Find where the given text appears and provide that cell's center as (X, Y) coordinate. 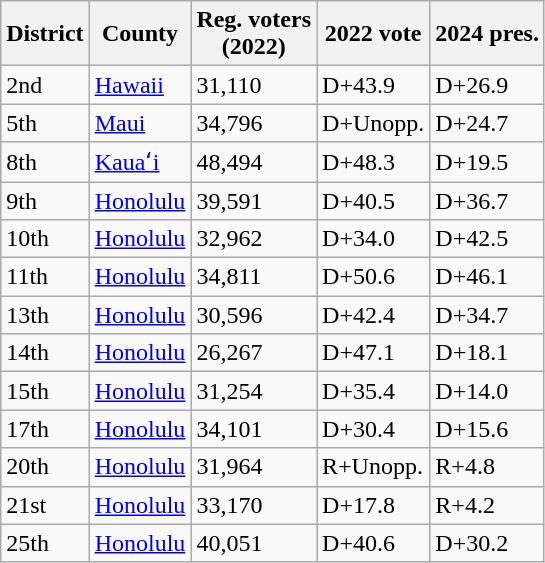
Maui (140, 123)
2024 pres. (488, 34)
14th (45, 353)
Reg. voters(2022) (254, 34)
D+46.1 (488, 277)
District (45, 34)
D+14.0 (488, 391)
D+34.7 (488, 315)
D+40.6 (374, 543)
11th (45, 277)
48,494 (254, 162)
17th (45, 429)
D+48.3 (374, 162)
26,267 (254, 353)
2nd (45, 85)
D+26.9 (488, 85)
30,596 (254, 315)
R+4.8 (488, 467)
31,964 (254, 467)
34,796 (254, 123)
D+19.5 (488, 162)
D+15.6 (488, 429)
10th (45, 239)
9th (45, 201)
Kauaʻi (140, 162)
25th (45, 543)
13th (45, 315)
33,170 (254, 505)
D+30.2 (488, 543)
20th (45, 467)
D+42.4 (374, 315)
D+47.1 (374, 353)
D+17.8 (374, 505)
D+30.4 (374, 429)
County (140, 34)
R+4.2 (488, 505)
8th (45, 162)
D+24.7 (488, 123)
15th (45, 391)
21st (45, 505)
34,101 (254, 429)
31,110 (254, 85)
32,962 (254, 239)
39,591 (254, 201)
D+35.4 (374, 391)
2022 vote (374, 34)
D+40.5 (374, 201)
Hawaii (140, 85)
D+Unopp. (374, 123)
D+43.9 (374, 85)
D+42.5 (488, 239)
R+Unopp. (374, 467)
34,811 (254, 277)
D+50.6 (374, 277)
D+18.1 (488, 353)
31,254 (254, 391)
5th (45, 123)
D+34.0 (374, 239)
40,051 (254, 543)
D+36.7 (488, 201)
